Provide the (x, y) coordinate of the cell's center where the given text is located.  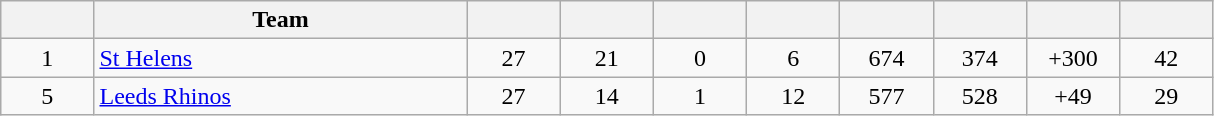
42 (1166, 58)
528 (980, 96)
Leeds Rhinos (280, 96)
674 (886, 58)
21 (606, 58)
+49 (1072, 96)
374 (980, 58)
577 (886, 96)
6 (794, 58)
14 (606, 96)
5 (48, 96)
Team (280, 20)
+300 (1072, 58)
29 (1166, 96)
0 (700, 58)
12 (794, 96)
St Helens (280, 58)
